Provide the (X, Y) coordinate of the cell's center where the given text is located.  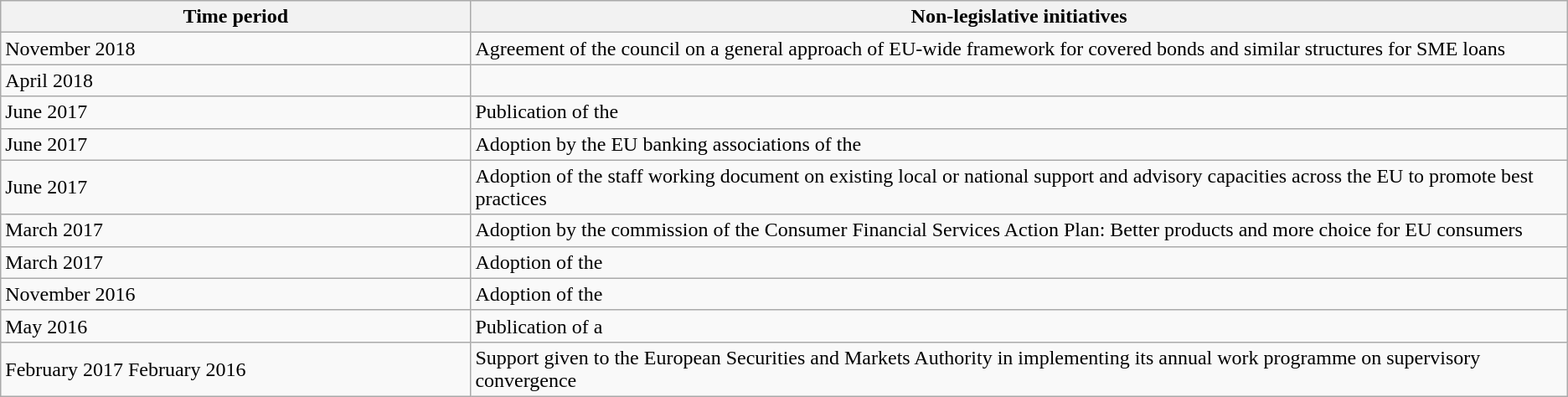
Adoption by the commission of the Consumer Financial Services Action Plan: Better products and more choice for EU consumers (1019, 230)
Adoption by the EU banking associations of the (1019, 144)
Agreement of the council on a general approach of EU-wide framework for covered bonds and similar structures for SME loans (1019, 49)
February 2017 February 2016 (236, 369)
April 2018 (236, 80)
Publication of a (1019, 326)
Non-legislative initiatives (1019, 17)
Time period (236, 17)
November 2016 (236, 294)
November 2018 (236, 49)
Publication of the (1019, 112)
Adoption of the staff working document on existing local or national support and advisory capacities across the EU to promote best practices (1019, 188)
Support given to the European Securities and Markets Authority in implementing its annual work programme on supervisory convergence (1019, 369)
May 2016 (236, 326)
